Detect which cell encompasses the target text, then output its [X, Y] center coordinate. 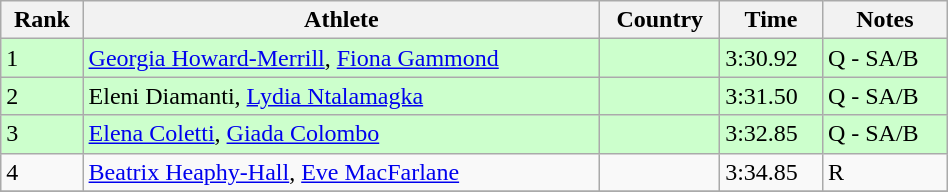
3 [42, 134]
4 [42, 172]
3:30.92 [772, 58]
Eleni Diamanti, Lydia Ntalamagka [342, 96]
Athlete [342, 20]
Elena Coletti, Giada Colombo [342, 134]
Rank [42, 20]
1 [42, 58]
3:32.85 [772, 134]
3:31.50 [772, 96]
Time [772, 20]
Country [660, 20]
2 [42, 96]
Notes [884, 20]
Georgia Howard-Merrill, Fiona Gammond [342, 58]
R [884, 172]
3:34.85 [772, 172]
Beatrix Heaphy-Hall, Eve MacFarlane [342, 172]
